For the text-containing cell, return its midpoint in [X, Y] coordinate format. 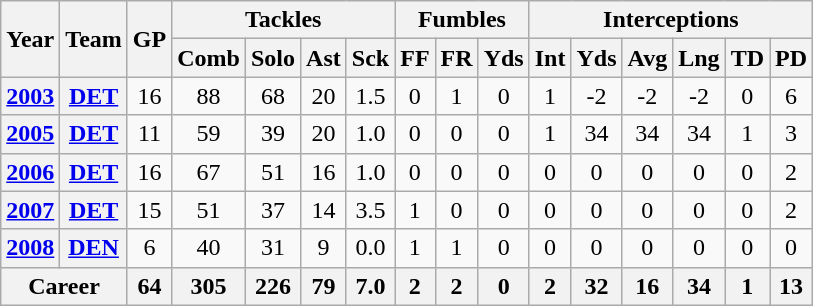
37 [272, 210]
Comb [209, 58]
TD [747, 58]
226 [272, 286]
67 [209, 172]
Solo [272, 58]
9 [324, 248]
Team [94, 39]
3.5 [370, 210]
64 [149, 286]
31 [272, 248]
Avg [648, 58]
Sck [370, 58]
Interceptions [670, 20]
Year [30, 39]
11 [149, 134]
7.0 [370, 286]
Lng [699, 58]
Career [64, 286]
PD [792, 58]
2006 [30, 172]
68 [272, 96]
59 [209, 134]
Tackles [284, 20]
40 [209, 248]
1.5 [370, 96]
Int [550, 58]
305 [209, 286]
Fumbles [462, 20]
13 [792, 286]
79 [324, 286]
DEN [94, 248]
FR [456, 58]
0.0 [370, 248]
32 [596, 286]
FF [415, 58]
88 [209, 96]
3 [792, 134]
14 [324, 210]
2008 [30, 248]
2007 [30, 210]
GP [149, 39]
Ast [324, 58]
2005 [30, 134]
39 [272, 134]
2003 [30, 96]
15 [149, 210]
